Locate the cell with the specified text and output its (x, y) center coordinate. 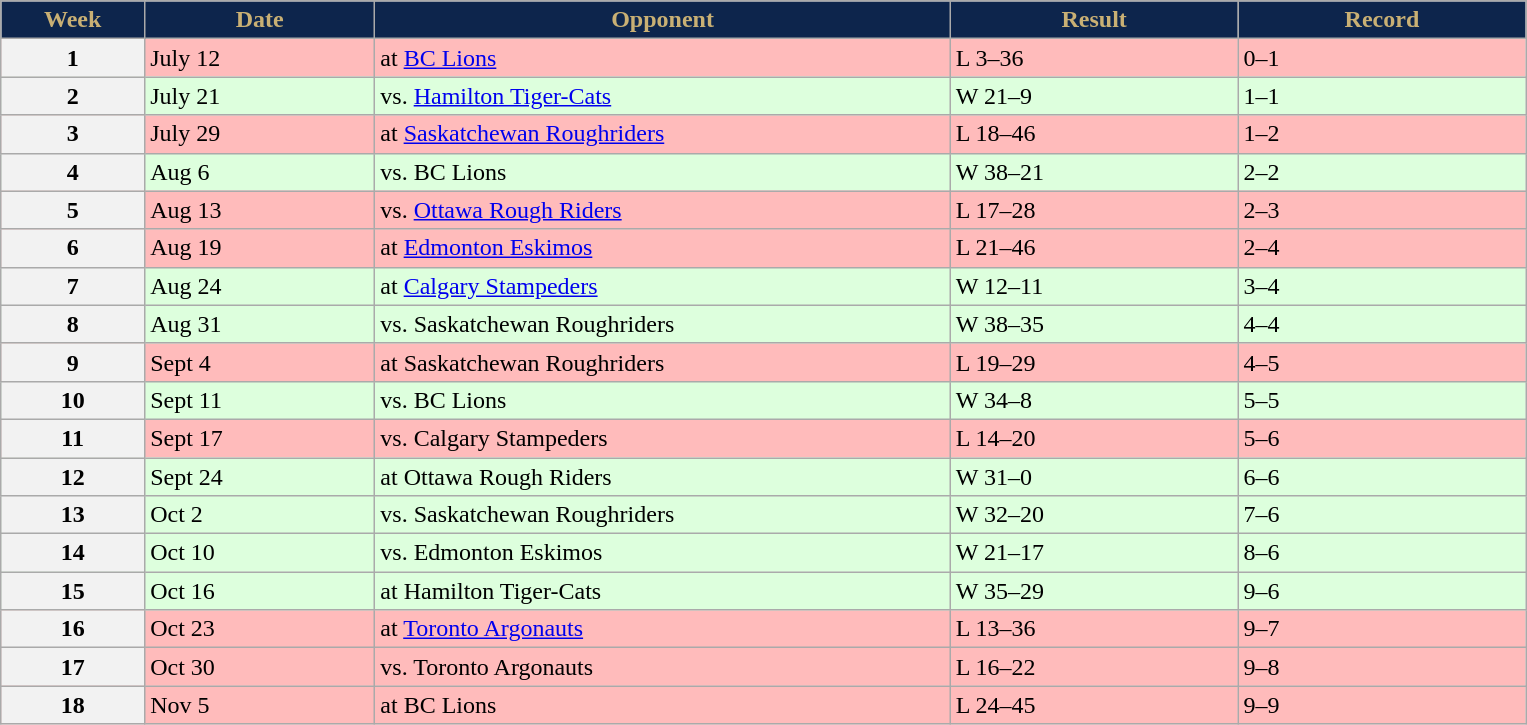
0–1 (1382, 58)
11 (73, 438)
7 (73, 286)
Aug 6 (260, 172)
at Calgary Stampeders (663, 286)
10 (73, 400)
Sept 24 (260, 477)
Result (1094, 20)
2 (73, 96)
Aug 24 (260, 286)
at Hamilton Tiger-Cats (663, 591)
18 (73, 705)
Aug 13 (260, 210)
3 (73, 134)
2–3 (1382, 210)
Aug 19 (260, 248)
W 21–9 (1094, 96)
14 (73, 553)
1–1 (1382, 96)
Aug 31 (260, 324)
3–4 (1382, 286)
2–4 (1382, 248)
2–2 (1382, 172)
L 21–46 (1094, 248)
5–6 (1382, 438)
W 38–35 (1094, 324)
9–8 (1382, 667)
July 29 (260, 134)
at Edmonton Eskimos (663, 248)
W 21–17 (1094, 553)
5 (73, 210)
W 31–0 (1094, 477)
13 (73, 515)
vs. Hamilton Tiger-Cats (663, 96)
9–7 (1382, 629)
12 (73, 477)
Oct 10 (260, 553)
July 21 (260, 96)
4–4 (1382, 324)
Oct 30 (260, 667)
1–2 (1382, 134)
4 (73, 172)
L 14–20 (1094, 438)
vs. Edmonton Eskimos (663, 553)
Sept 11 (260, 400)
L 13–36 (1094, 629)
W 35–29 (1094, 591)
W 12–11 (1094, 286)
15 (73, 591)
8 (73, 324)
Sept 17 (260, 438)
vs. Toronto Argonauts (663, 667)
16 (73, 629)
4–5 (1382, 362)
July 12 (260, 58)
W 32–20 (1094, 515)
Week (73, 20)
vs. Ottawa Rough Riders (663, 210)
9–9 (1382, 705)
Opponent (663, 20)
L 24–45 (1094, 705)
Oct 23 (260, 629)
Record (1382, 20)
6 (73, 248)
1 (73, 58)
L 16–22 (1094, 667)
5–5 (1382, 400)
9–6 (1382, 591)
L 18–46 (1094, 134)
Nov 5 (260, 705)
6–6 (1382, 477)
Oct 16 (260, 591)
Date (260, 20)
at Toronto Argonauts (663, 629)
L 17–28 (1094, 210)
vs. Calgary Stampeders (663, 438)
Oct 2 (260, 515)
L 19–29 (1094, 362)
8–6 (1382, 553)
17 (73, 667)
W 38–21 (1094, 172)
W 34–8 (1094, 400)
Sept 4 (260, 362)
L 3–36 (1094, 58)
at Ottawa Rough Riders (663, 477)
7–6 (1382, 515)
9 (73, 362)
